Capture the cell that displays the provided text and extract its [X, Y] central coordinate. 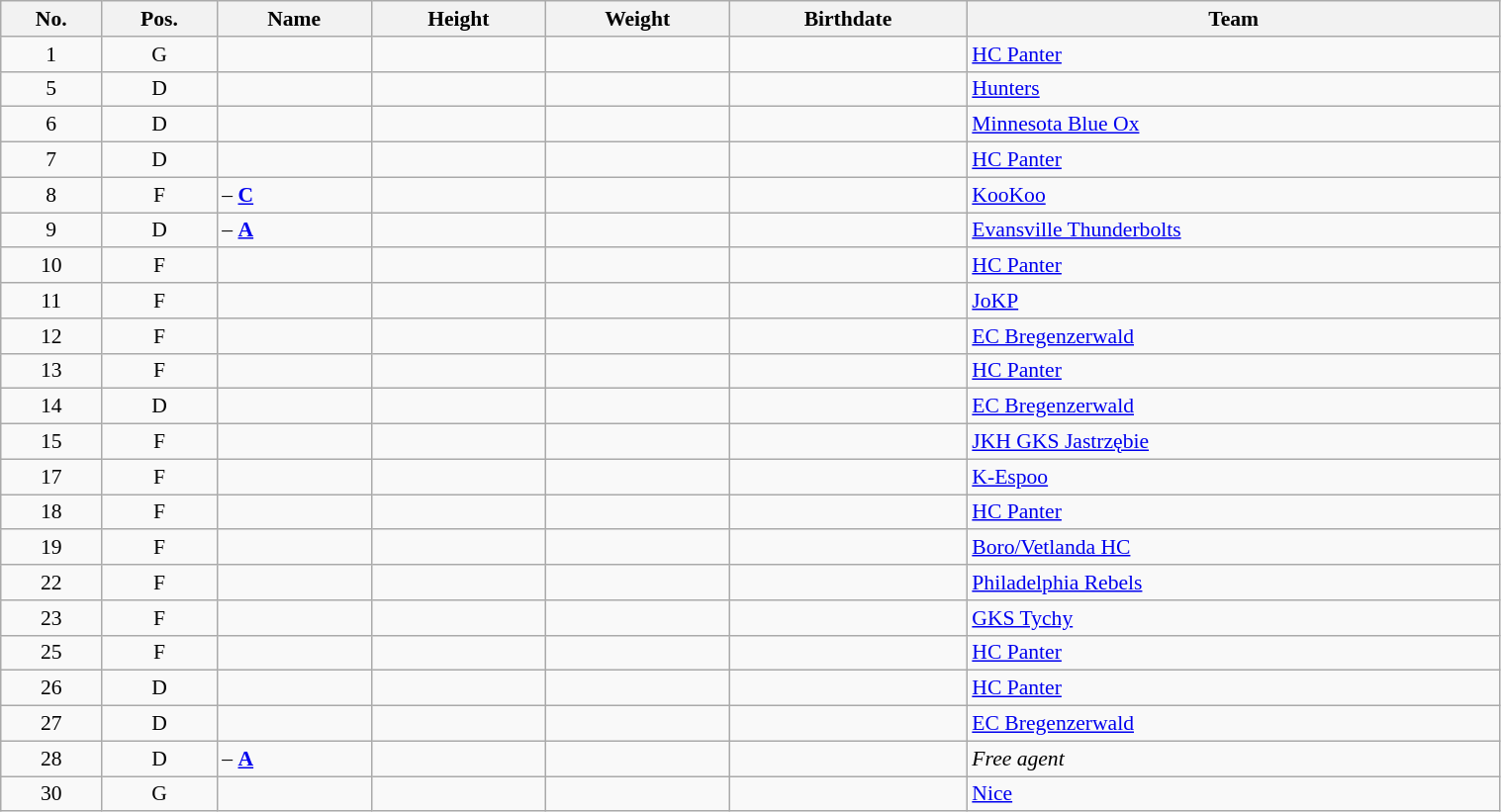
Pos. [160, 19]
19 [51, 548]
9 [51, 230]
10 [51, 266]
5 [51, 89]
25 [51, 653]
JoKP [1233, 301]
Boro/Vetlanda HC [1233, 548]
– C [294, 195]
27 [51, 724]
Height [458, 19]
22 [51, 583]
GKS Tychy [1233, 618]
Team [1233, 19]
28 [51, 759]
14 [51, 406]
Birthdate [849, 19]
7 [51, 160]
Evansville Thunderbolts [1233, 230]
Minnesota Blue Ox [1233, 125]
JKH GKS Jastrzębie [1233, 442]
KooKoo [1233, 195]
12 [51, 336]
Name [294, 19]
Nice [1233, 794]
8 [51, 195]
6 [51, 125]
Free agent [1233, 759]
23 [51, 618]
26 [51, 688]
No. [51, 19]
30 [51, 794]
Philadelphia Rebels [1233, 583]
Hunters [1233, 89]
11 [51, 301]
13 [51, 371]
K-Espoo [1233, 477]
18 [51, 512]
15 [51, 442]
1 [51, 54]
Weight [637, 19]
17 [51, 477]
